Capture the cell that displays the provided text and extract its [X, Y] central coordinate. 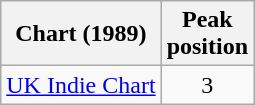
Peakposition [207, 34]
3 [207, 85]
UK Indie Chart [81, 85]
Chart (1989) [81, 34]
